Capture the cell that displays the provided text and extract its (x, y) central coordinate. 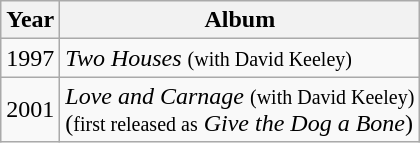
2001 (30, 110)
1997 (30, 58)
Album (240, 20)
Two Houses (with David Keeley) (240, 58)
Year (30, 20)
Love and Carnage (with David Keeley)(first released as Give the Dog a Bone) (240, 110)
